Extract the (X, Y) coordinate from the center of the cell holding the provided text.  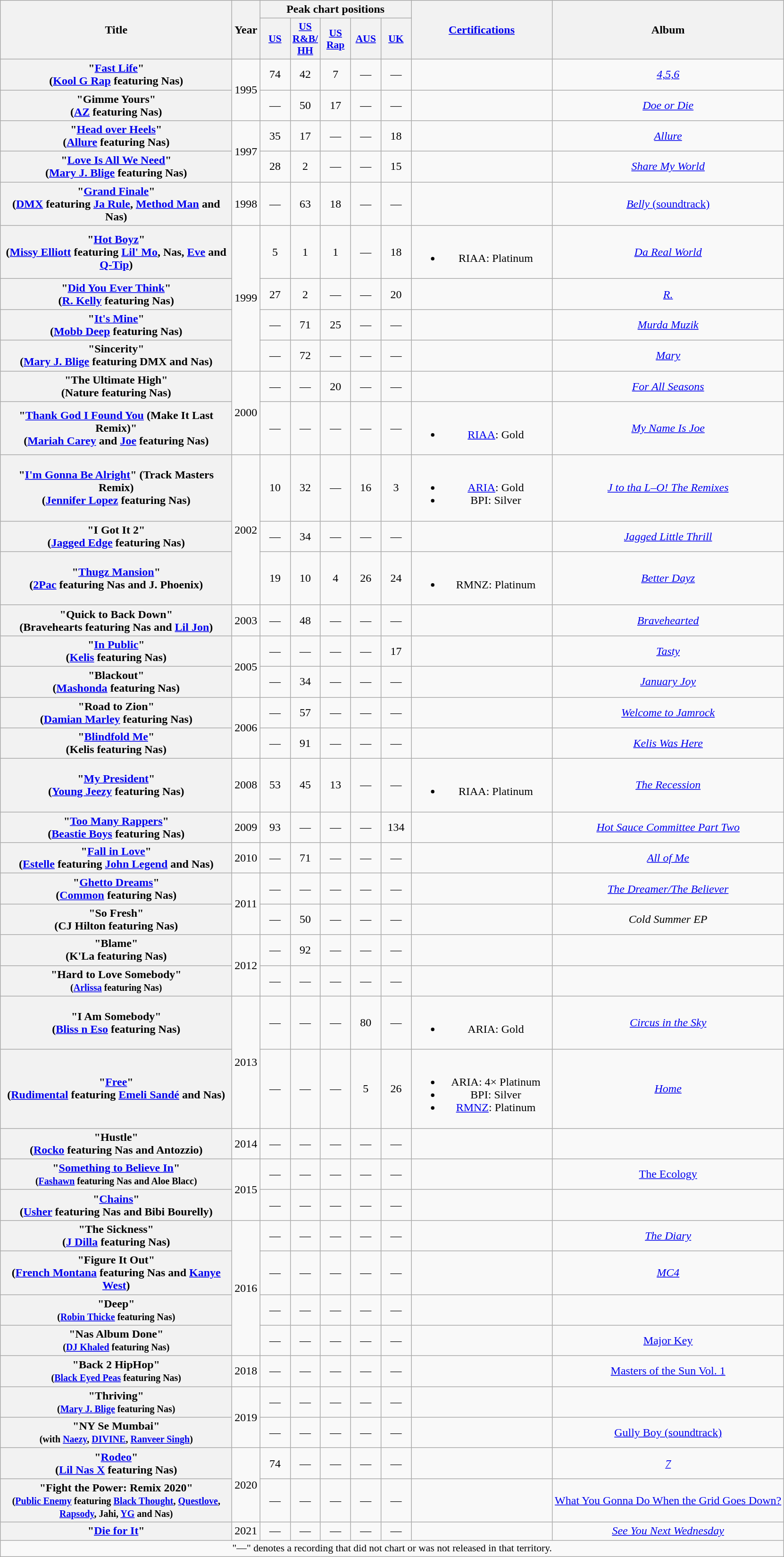
"NY Se Mumbai"(with Naezy, DIVINE, Ranveer Singh) (116, 1432)
The Recession (668, 785)
US (275, 39)
"Hard to Love Somebody"(Arlissa featuring Nas) (116, 980)
2010 (246, 858)
15 (396, 167)
"Die for It" (116, 1531)
All of Me (668, 858)
"I Am Somebody"(Bliss n Eso featuring Nas) (116, 1023)
The Ecology (668, 1174)
1998 (246, 204)
91 (305, 744)
"Blindfold Me"(Kelis featuring Nas) (116, 744)
"Ghetto Dreams"(Common featuring Nas) (116, 889)
"Thugz Mansion"(2Pac featuring Nas and J. Phoenix) (116, 578)
Hot Sauce Committee Part Two (668, 828)
2013 (246, 1062)
25 (335, 325)
"Blame"(K'La featuring Nas) (116, 950)
2002 (246, 530)
"Back 2 HipHop"(Black Eyed Peas featuring Nas) (116, 1371)
Home (668, 1089)
"Love Is All We Need"(Mary J. Blige featuring Nas) (116, 167)
19 (275, 578)
Cold Summer EP (668, 919)
The Diary (668, 1235)
RMNZ: Platinum (482, 578)
RIAA: Gold (482, 428)
J to tha L–O! The Remixes (668, 488)
48 (305, 620)
35 (275, 136)
28 (275, 167)
"Something to Believe In"(Fashawn featuring Nas and Aloe Blacc) (116, 1174)
Major Key (668, 1341)
Jagged Little Thrill (668, 536)
72 (305, 356)
What You Gonna Do When the Grid Goes Down? (668, 1500)
"Chains"(Usher featuring Nas and Bibi Bourelly) (116, 1205)
"The Ultimate High"(Nature featuring Nas) (116, 386)
"—" denotes a recording that did not chart or was not released in that territory. (392, 1549)
MC4 (668, 1272)
My Name Is Joe (668, 428)
"Did You Ever Think"(R. Kelly featuring Nas) (116, 294)
1997 (246, 151)
2019 (246, 1417)
Masters of the Sun Vol. 1 (668, 1371)
1995 (246, 90)
134 (396, 828)
"Deep"(Robin Thicke featuring Nas) (116, 1310)
Album (668, 30)
For All Seasons (668, 386)
AUS (366, 39)
Belly (soundtrack) (668, 204)
45 (305, 785)
"My President"(Young Jeezy featuring Nas) (116, 785)
"I'm Gonna Be Alright" (Track Masters Remix)(Jennifer Lopez featuring Nas) (116, 488)
ARIA: GoldBPI: Silver (482, 488)
The Dreamer/The Believer (668, 889)
"Figure It Out"(French Montana featuring Nas and Kanye West) (116, 1272)
ARIA: 4× PlatinumBPI: SilverRMNZ: Platinum (482, 1089)
Share My World (668, 167)
63 (305, 204)
"Grand Finale"(DMX featuring Ja Rule, Method Man and Nas) (116, 204)
2011 (246, 904)
UK (396, 39)
Circus in the Sky (668, 1023)
42 (305, 75)
Better Dayz (668, 578)
93 (275, 828)
USR&B/HH (305, 39)
2018 (246, 1371)
"It's Mine"(Mobb Deep featuring Nas) (116, 325)
ARIA: Gold (482, 1023)
2000 (246, 413)
"I Got It 2"(Jagged Edge featuring Nas) (116, 536)
"In Public"(Kelis featuring Nas) (116, 651)
2015 (246, 1189)
"Too Many Rappers"(Beastie Boys featuring Nas) (116, 828)
16 (366, 488)
Year (246, 30)
2009 (246, 828)
"The Sickness"(J Dilla featuring Nas) (116, 1235)
4,5,6 (668, 75)
"Thank God I Found You (Make It Last Remix)"(Mariah Carey and Joe featuring Nas) (116, 428)
See You Next Wednesday (668, 1531)
"Hustle"(Rocko featuring Nas and Antozzio) (116, 1144)
Gully Boy (soundtrack) (668, 1432)
Allure (668, 136)
Kelis Was Here (668, 744)
"Free"(Rudimental featuring Emeli Sandé and Nas) (116, 1089)
53 (275, 785)
2014 (246, 1144)
2008 (246, 785)
Tasty (668, 651)
Da Real World (668, 252)
57 (305, 712)
2016 (246, 1288)
Murda Muzik (668, 325)
Certifications (482, 30)
"Gimme Yours"(AZ featuring Nas) (116, 105)
4 (335, 578)
2020 (246, 1485)
"Thriving"(Mary J. Blige featuring Nas) (116, 1402)
92 (305, 950)
"Nas Album Done"(DJ Khaled featuring Nas) (116, 1341)
Peak chart positions (336, 9)
2021 (246, 1531)
3 (396, 488)
Welcome to Jamrock (668, 712)
Mary (668, 356)
"Head over Heels"(Allure featuring Nas) (116, 136)
"Sincerity"(Mary J. Blige featuring DMX and Nas) (116, 356)
13 (335, 785)
"Fast Life"(Kool G Rap featuring Nas) (116, 75)
"Fall in Love"(Estelle featuring John Legend and Nas) (116, 858)
Doe or Die (668, 105)
January Joy (668, 681)
"Blackout"(Mashonda featuring Nas) (116, 681)
Title (116, 30)
1999 (246, 298)
"Rodeo"(Lil Nas X featuring Nas) (116, 1464)
2012 (246, 965)
2003 (246, 620)
"Quick to Back Down"(Bravehearts featuring Nas and Lil Jon) (116, 620)
"Road to Zion"(Damian Marley featuring Nas) (116, 712)
24 (396, 578)
R. (668, 294)
"Hot Boyz"(Missy Elliott featuring Lil' Mo, Nas, Eve and Q-Tip) (116, 252)
80 (366, 1023)
27 (275, 294)
32 (305, 488)
2006 (246, 728)
USRap (335, 39)
"Fight the Power: Remix 2020"(Public Enemy featuring Black Thought, Questlove, Rapsody, Jahi, YG and Nas) (116, 1500)
"So Fresh"(CJ Hilton featuring Nas) (116, 919)
Bravehearted (668, 620)
2005 (246, 666)
